From the cell containing the given text, extract its center point as (x, y) coordinate. 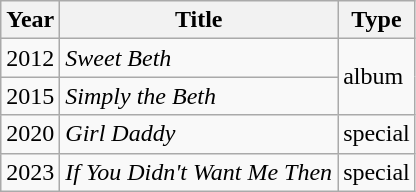
2012 (30, 58)
Sweet Beth (199, 58)
If You Didn't Want Me Then (199, 172)
album (377, 77)
2020 (30, 134)
Type (377, 20)
Year (30, 20)
2015 (30, 96)
2023 (30, 172)
Girl Daddy (199, 134)
Simply the Beth (199, 96)
Title (199, 20)
